Provide the [X, Y] coordinate of the cell's center where the given text is located.  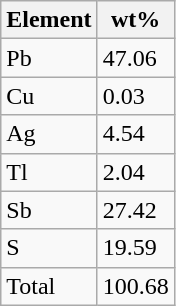
S [49, 248]
Cu [49, 96]
Total [49, 286]
Element [49, 20]
19.59 [136, 248]
Pb [49, 58]
Sb [49, 210]
Ag [49, 134]
100.68 [136, 286]
0.03 [136, 96]
wt% [136, 20]
47.06 [136, 58]
Tl [49, 172]
27.42 [136, 210]
4.54 [136, 134]
2.04 [136, 172]
